Pinpoint the cell where the given text exists, returning its (x, y) midpoint coordinate. 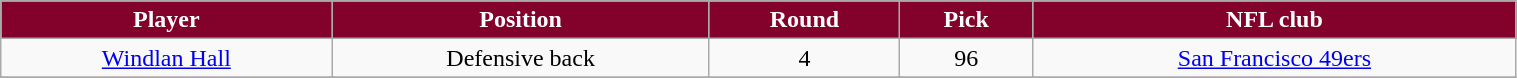
NFL club (1274, 20)
San Francisco 49ers (1274, 58)
Windlan Hall (166, 58)
Round (804, 20)
96 (966, 58)
Pick (966, 20)
Defensive back (520, 58)
Player (166, 20)
4 (804, 58)
Position (520, 20)
